Scan for the cell matching the given text and deliver its [x, y] coordinate at center. 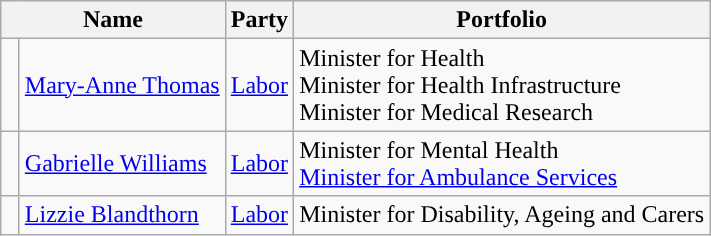
Minister for Disability, Ageing and Carers [502, 215]
Name [113, 20]
Minister for Mental HealthMinister for Ambulance Services [502, 164]
Party [259, 20]
Lizzie Blandthorn [122, 215]
Mary-Anne Thomas [122, 85]
Gabrielle Williams [122, 164]
Minister for HealthMinister for Health InfrastructureMinister for Medical Research [502, 85]
Portfolio [502, 20]
